For the text-containing cell, return its midpoint in [x, y] coordinate format. 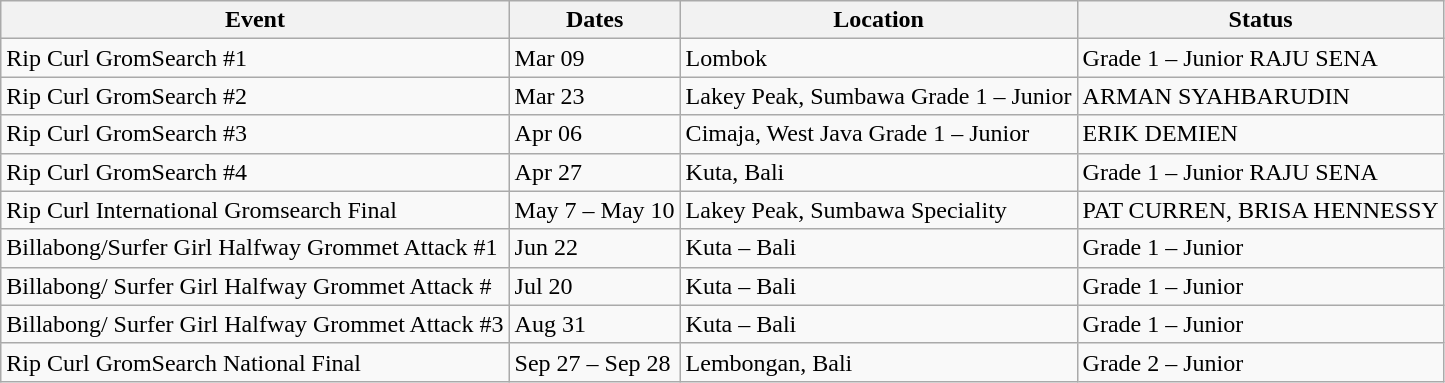
Status [1260, 20]
Kuta, Bali [878, 172]
Aug 31 [594, 324]
May 7 – May 10 [594, 210]
Billabong/ Surfer Girl Halfway Grommet Attack #3 [255, 324]
Location [878, 20]
Sep 27 – Sep 28 [594, 362]
PAT CURREN, BRISA HENNESSY [1260, 210]
Jun 22 [594, 248]
Lakey Peak, Sumbawa Grade 1 – Junior [878, 96]
Lombok [878, 58]
Jul 20 [594, 286]
Rip Curl GromSearch #3 [255, 134]
Dates [594, 20]
Rip Curl International Gromsearch Final [255, 210]
Apr 27 [594, 172]
Cimaja, West Java Grade 1 – Junior [878, 134]
Lembongan, Bali [878, 362]
Rip Curl GromSearch National Final [255, 362]
Lakey Peak, Sumbawa Speciality [878, 210]
Mar 23 [594, 96]
Mar 09 [594, 58]
Apr 06 [594, 134]
ARMAN SYAHBARUDIN [1260, 96]
Billabong/ Surfer Girl Halfway Grommet Attack # [255, 286]
ERIK DEMIEN [1260, 134]
Grade 2 – Junior [1260, 362]
Billabong/Surfer Girl Halfway Grommet Attack #1 [255, 248]
Event [255, 20]
Rip Curl GromSearch #1 [255, 58]
Rip Curl GromSearch #4 [255, 172]
Rip Curl GromSearch #2 [255, 96]
